Locate the cell with the specified text and output its (X, Y) center coordinate. 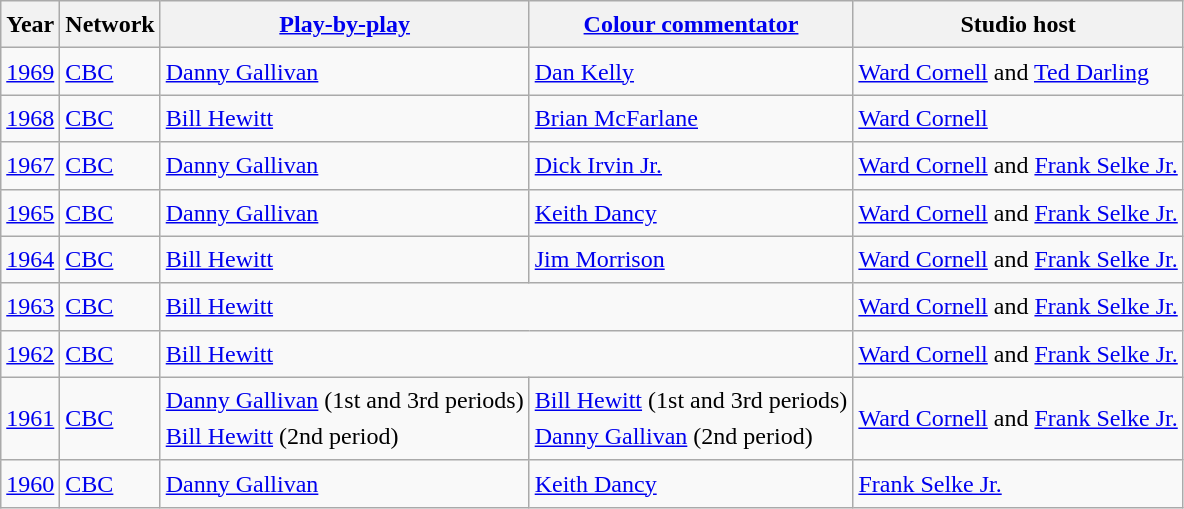
1969 (30, 72)
Dan Kelly (691, 72)
Play-by-play (344, 24)
Year (30, 24)
1968 (30, 118)
Network (110, 24)
Studio host (1018, 24)
Frank Selke Jr. (1018, 484)
Ward Cornell (1018, 118)
1965 (30, 212)
1963 (30, 306)
Danny Gallivan (1st and 3rd periods)Bill Hewitt (2nd period) (344, 418)
1962 (30, 354)
1961 (30, 418)
Bill Hewitt (1st and 3rd periods)Danny Gallivan (2nd period) (691, 418)
Jim Morrison (691, 260)
Colour commentator (691, 24)
1964 (30, 260)
Dick Irvin Jr. (691, 166)
1960 (30, 484)
Ward Cornell and Ted Darling (1018, 72)
Brian McFarlane (691, 118)
1967 (30, 166)
